Return the (X, Y) coordinate for the center point of the cell that contains the specified text.  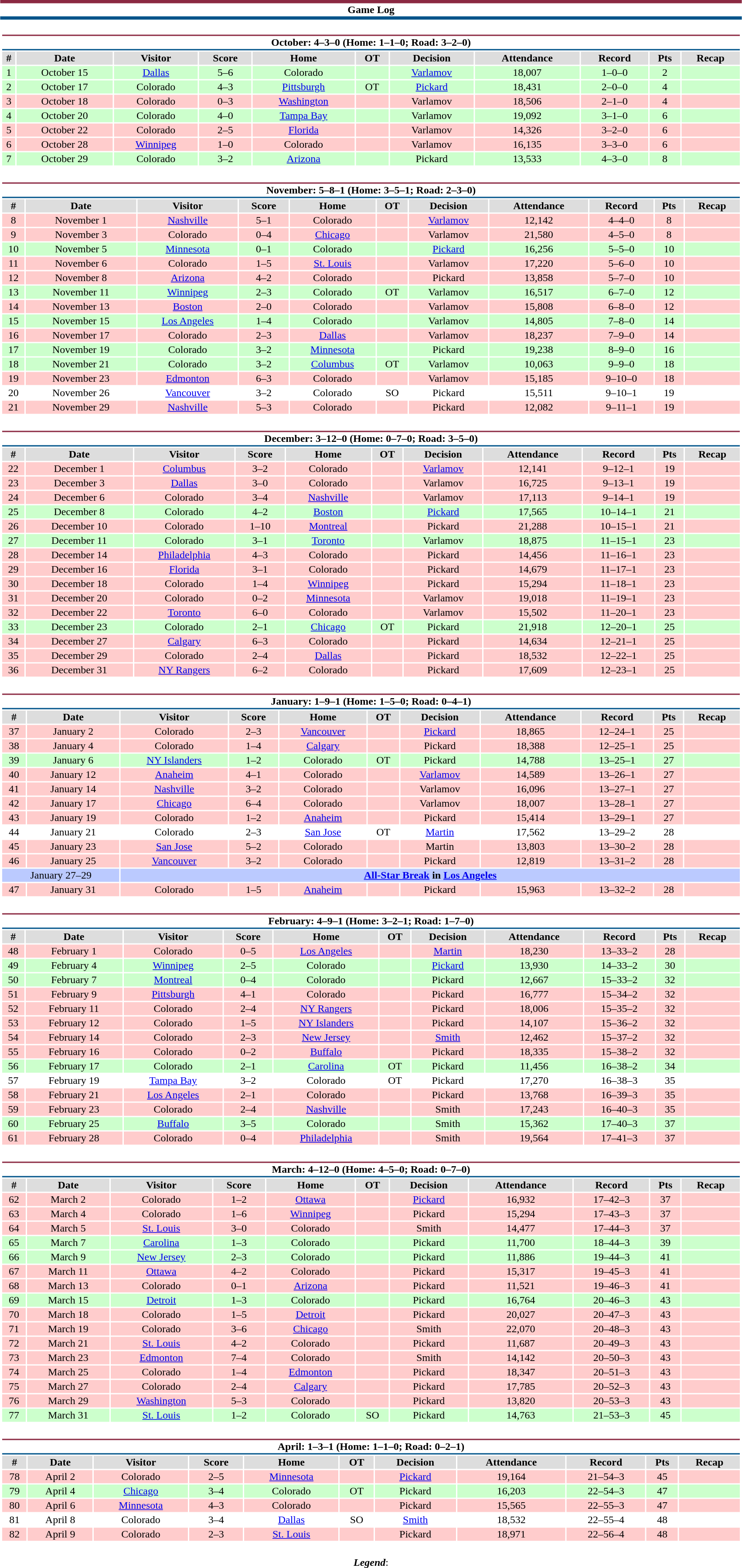
February 23 (74, 1109)
February 9 (74, 994)
14,456 (533, 555)
16–38–3 (619, 1080)
7–8–0 (621, 321)
10–15–1 (618, 526)
16–39–3 (619, 1095)
November 8 (81, 278)
12,667 (534, 980)
December 6 (79, 497)
February 4 (74, 965)
16,135 (527, 144)
9 (13, 235)
12,142 (539, 220)
1–0 (225, 144)
15,362 (534, 1124)
16–38–2 (619, 1066)
14,788 (530, 760)
31 (13, 598)
13–29–1 (617, 818)
3–5 (248, 1124)
13–33–2 (619, 951)
November 19 (81, 350)
13,858 (539, 278)
20–48–3 (612, 1329)
March 29 (68, 1401)
15–33–2 (619, 980)
December 22 (79, 612)
November 3 (81, 235)
February 16 (74, 1052)
All-Star Break in Los Angeles (430, 876)
17–43–3 (612, 1214)
12–21–1 (618, 641)
22 (13, 468)
March 25 (68, 1372)
12,462 (534, 1038)
December 11 (79, 541)
February: 4–9–1 (Home: 3–2–1; Road: 1–7–0) (371, 921)
7–9–0 (621, 335)
0–3 (225, 102)
33 (13, 627)
13–28–1 (617, 803)
11,521 (521, 1286)
February 11 (74, 1009)
79 (14, 1491)
12,141 (533, 468)
3–1–0 (615, 115)
9–14–1 (618, 497)
46 (14, 861)
November 1 (81, 220)
51 (13, 994)
11–17–1 (618, 570)
November 5 (81, 249)
13–25–1 (617, 760)
January 2 (73, 732)
76 (14, 1401)
15–35–2 (619, 1009)
16,932 (521, 1200)
5–6 (225, 73)
October 17 (65, 87)
April: 1–3–1 (Home: 1–1–0; Road: 0–2–1) (371, 1447)
9–9–0 (621, 364)
67 (14, 1271)
29 (13, 570)
60 (13, 1124)
13 (13, 292)
January 4 (73, 746)
17,243 (534, 1109)
17,565 (533, 512)
11–19–1 (618, 598)
24 (13, 497)
January: 1–9–1 (Home: 1–5–0; Road: 0–4–1) (371, 702)
March 19 (68, 1329)
March 7 (68, 1242)
18,388 (530, 746)
December 18 (79, 584)
18,006 (534, 1009)
1–0–0 (615, 73)
December 20 (79, 598)
6–4 (254, 803)
November 29 (81, 407)
5–1 (264, 220)
40 (14, 774)
19–46–3 (612, 1286)
5–5–0 (621, 249)
4–0 (225, 115)
15–36–2 (619, 1023)
18,431 (527, 87)
18,865 (530, 732)
53 (13, 1023)
November: 5–8–1 (Home: 3–5–1; Road: 2–3–0) (371, 190)
54 (13, 1038)
22–55–3 (606, 1506)
April 9 (60, 1534)
16,256 (539, 249)
75 (14, 1386)
15,502 (533, 612)
January 21 (73, 832)
3–3–0 (615, 144)
13–27–1 (617, 789)
17–40–3 (619, 1124)
7–4 (239, 1358)
January 23 (73, 847)
16,777 (534, 994)
71 (14, 1329)
November 17 (81, 335)
6–0 (260, 612)
44 (14, 832)
38 (14, 746)
50 (13, 980)
13,533 (527, 159)
5–6–0 (621, 264)
74 (14, 1372)
36 (13, 670)
3–2–0 (615, 130)
February 7 (74, 980)
20,027 (521, 1315)
19,564 (534, 1138)
December 16 (79, 570)
14,589 (530, 774)
52 (13, 1009)
77 (14, 1415)
13–26–1 (617, 774)
4–4–0 (621, 220)
19–45–3 (612, 1271)
61 (13, 1138)
16,096 (530, 789)
March 21 (68, 1344)
22–54–3 (606, 1491)
13–29–2 (617, 832)
55 (13, 1052)
15,511 (539, 393)
December 8 (79, 512)
11,456 (534, 1066)
1–10 (260, 526)
13,803 (530, 847)
December: 3–12–0 (Home: 0–7–0; Road: 3–5–0) (371, 438)
14,477 (521, 1229)
20–47–3 (612, 1315)
15–38–2 (619, 1052)
15,808 (539, 306)
59 (13, 1109)
65 (14, 1242)
April 4 (60, 1491)
5 (9, 130)
14–33–2 (619, 965)
April 6 (60, 1506)
February 12 (74, 1023)
21,580 (539, 235)
22–55–4 (606, 1520)
14,326 (527, 130)
November 6 (81, 264)
42 (14, 803)
12–24–1 (617, 732)
16,203 (511, 1491)
9–11–1 (621, 407)
November 21 (81, 364)
14,805 (539, 321)
6–7–0 (621, 292)
18,237 (539, 335)
21–53–3 (612, 1415)
March 31 (68, 1415)
March 23 (68, 1358)
5–7–0 (621, 278)
26 (13, 526)
December 3 (79, 483)
17,113 (533, 497)
March 5 (68, 1229)
15 (13, 321)
17,270 (534, 1080)
9–10–1 (621, 393)
17,562 (530, 832)
63 (14, 1214)
66 (14, 1257)
3 (9, 102)
20–50–3 (612, 1358)
16,725 (533, 483)
April 8 (60, 1520)
19,092 (527, 115)
82 (14, 1534)
17–44–3 (612, 1229)
56 (13, 1066)
11–15–1 (618, 541)
8–9–0 (621, 350)
11,700 (521, 1242)
18–44–3 (612, 1242)
February 21 (74, 1095)
15–37–2 (619, 1038)
14,679 (533, 570)
13–31–2 (617, 861)
March 27 (68, 1386)
January 12 (73, 774)
16–40–3 (619, 1109)
20–46–3 (612, 1300)
1–6 (239, 1214)
February 25 (74, 1124)
January 19 (73, 818)
December 14 (79, 555)
11–16–1 (618, 555)
2–1–0 (615, 102)
15,317 (521, 1271)
January 17 (73, 803)
11,687 (521, 1344)
November 13 (81, 306)
17,609 (533, 670)
March 15 (68, 1300)
10–14–1 (618, 512)
October 20 (65, 115)
21,288 (533, 526)
14,107 (534, 1023)
January 25 (73, 861)
80 (14, 1506)
December 29 (79, 656)
11 (13, 264)
Game Log (371, 10)
9–10–0 (621, 379)
11,886 (521, 1257)
58 (13, 1095)
19,164 (511, 1477)
1 (9, 73)
70 (14, 1315)
February 17 (74, 1066)
March 18 (68, 1315)
18,875 (533, 541)
19–44–3 (612, 1257)
20 (13, 393)
17,220 (539, 264)
13,820 (521, 1401)
21,918 (533, 627)
October 29 (65, 159)
9–13–1 (618, 483)
22–56–4 (606, 1534)
March 11 (68, 1271)
January 27–29 (61, 876)
11–20–1 (618, 612)
January 14 (73, 789)
November 23 (81, 379)
January 6 (73, 760)
18,347 (521, 1372)
12–22–1 (618, 656)
March 4 (68, 1214)
13,930 (534, 965)
20–52–3 (612, 1386)
22,070 (521, 1329)
57 (13, 1080)
12,819 (530, 861)
10,063 (539, 364)
4–3–0 (615, 159)
20–51–3 (612, 1372)
December 1 (79, 468)
12–23–1 (618, 670)
17–41–3 (619, 1138)
2–0 (264, 306)
16,517 (539, 292)
15,565 (511, 1506)
15–34–2 (619, 994)
20–49–3 (612, 1344)
69 (14, 1300)
13–30–2 (617, 847)
81 (14, 1520)
68 (14, 1286)
49 (13, 965)
November 26 (81, 393)
72 (14, 1344)
April 2 (60, 1477)
12,082 (539, 407)
64 (14, 1229)
14,763 (521, 1415)
19,238 (539, 350)
13,768 (534, 1095)
October 15 (65, 73)
October: 4–3–0 (Home: 1–1–0; Road: 3–2–0) (371, 43)
15,963 (530, 889)
February 14 (74, 1038)
16,764 (521, 1300)
11–18–1 (618, 584)
7 (9, 159)
5–2 (254, 847)
November 15 (81, 321)
18,506 (527, 102)
December 23 (79, 627)
October 18 (65, 102)
March 2 (68, 1200)
March 13 (68, 1286)
October 22 (65, 130)
3–6 (239, 1329)
March 9 (68, 1257)
December 10 (79, 526)
February 28 (74, 1138)
December 31 (79, 670)
17–42–3 (612, 1200)
17 (13, 350)
2–0–0 (615, 87)
20–53–3 (612, 1401)
October 28 (65, 144)
6–2 (260, 670)
14,634 (533, 641)
19,018 (533, 598)
18,335 (534, 1052)
November 11 (81, 292)
15,414 (530, 818)
March: 4–12–0 (Home: 4–5–0; Road: 0–7–0) (371, 1170)
0–5 (248, 951)
18,971 (511, 1534)
14,142 (521, 1358)
17,785 (521, 1386)
62 (14, 1200)
4–5–0 (621, 235)
12–20–1 (618, 627)
73 (14, 1358)
12–25–1 (617, 746)
21–54–3 (606, 1477)
15,185 (539, 379)
January 31 (73, 889)
78 (14, 1477)
December 27 (79, 641)
February 1 (74, 951)
February 19 (74, 1080)
18,230 (534, 951)
13–32–2 (617, 889)
9–12–1 (618, 468)
6–8–0 (621, 306)
